Capture the cell that displays the provided text and extract its (X, Y) central coordinate. 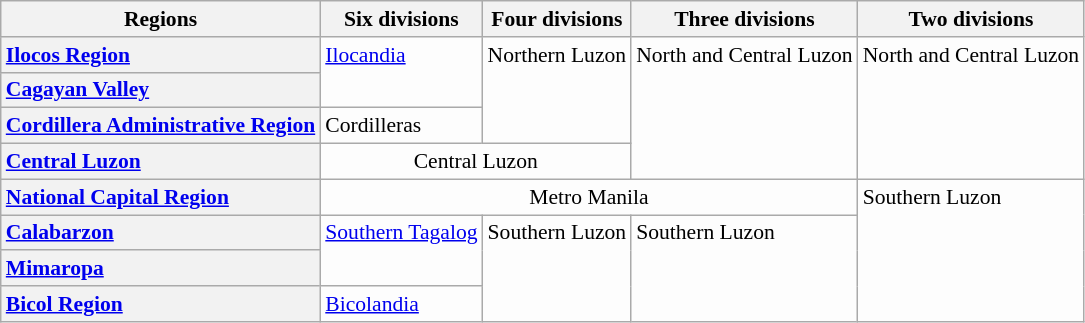
Two divisions (972, 19)
Six divisions (401, 19)
Cordillera Administrative Region (161, 126)
Bicolandia (401, 304)
Mimaropa (161, 269)
Cordilleras (401, 126)
Ilocandia (401, 72)
Bicol Region (161, 304)
Four divisions (558, 19)
Three divisions (744, 19)
Cagayan Valley (161, 90)
Northern Luzon (558, 90)
Calabarzon (161, 233)
Ilocos Region (161, 55)
National Capital Region (161, 197)
Metro Manila (588, 197)
Southern Tagalog (401, 250)
Regions (161, 19)
